Detect which cell encompasses the target text, then output its [X, Y] center coordinate. 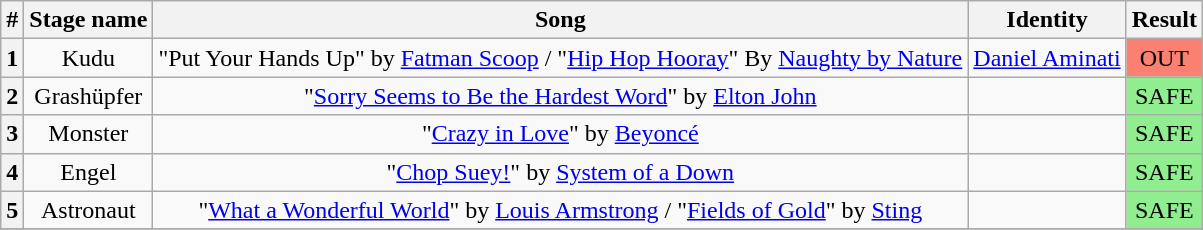
OUT [1164, 58]
2 [12, 96]
Stage name [88, 20]
"Put Your Hands Up" by Fatman Scoop / "Hip Hop Hooray" By Naughty by Nature [560, 58]
4 [12, 172]
3 [12, 134]
# [12, 20]
"What a Wonderful World" by Louis Armstrong / "Fields of Gold" by Sting [560, 210]
"Crazy in Love" by Beyoncé [560, 134]
5 [12, 210]
Result [1164, 20]
"Sorry Seems to Be the Hardest Word" by Elton John [560, 96]
Daniel Aminati [1047, 58]
Astronaut [88, 210]
Engel [88, 172]
Monster [88, 134]
"Chop Suey!" by System of a Down [560, 172]
Identity [1047, 20]
Grashüpfer [88, 96]
Kudu [88, 58]
1 [12, 58]
Song [560, 20]
